Search for the cell housing the specified text and yield its (x, y) center coordinate. 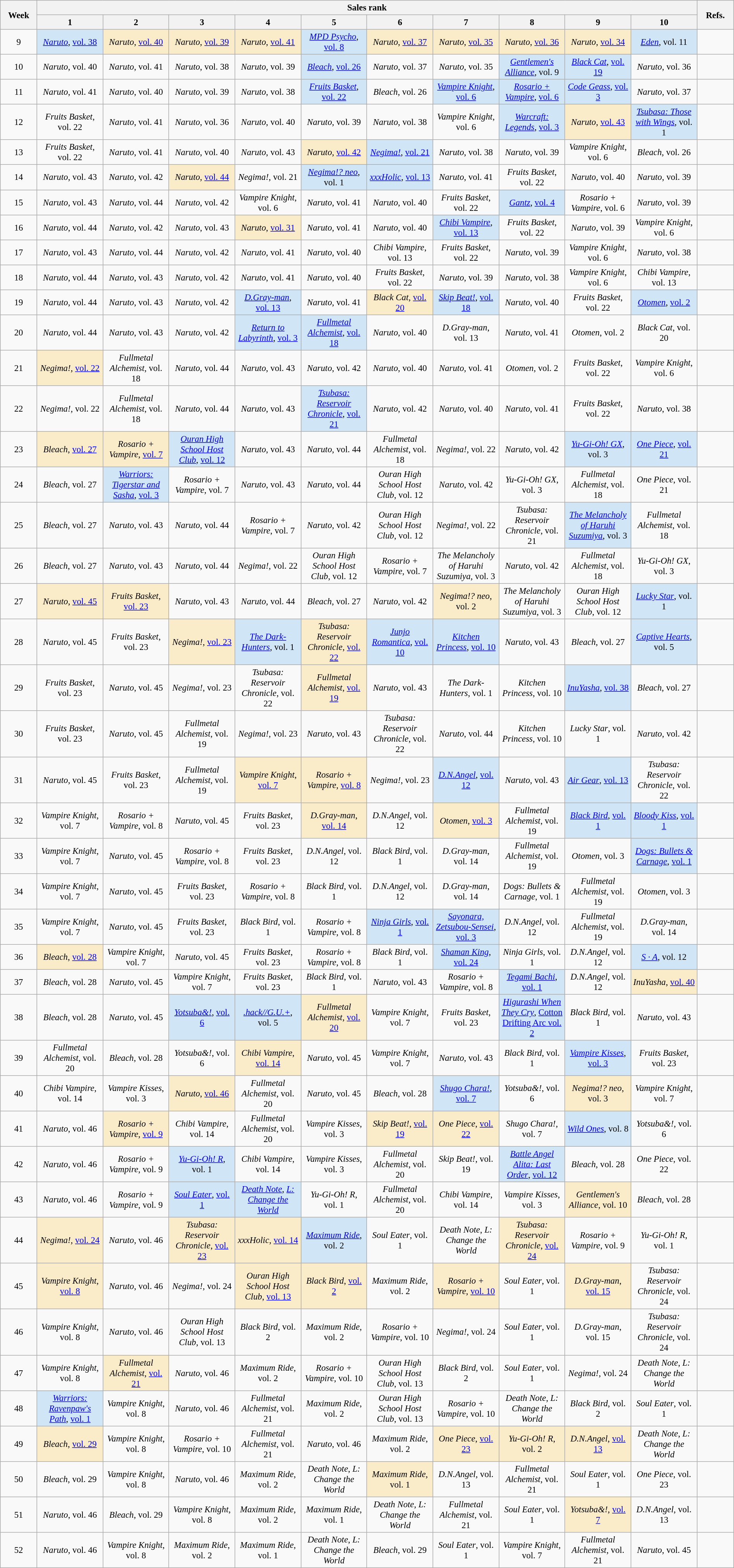
17 (19, 252)
Yotsuba&!, vol. 7 (598, 1515)
Wild Ones, vol. 8 (598, 1129)
35 (19, 927)
Tegami Bachi, vol. 1 (532, 982)
Code Geass, vol. 3 (598, 92)
50 (19, 1479)
15 (19, 203)
51 (19, 1515)
Yu-Gi-Oh! R, vol. 2 (532, 1444)
Naruto, vol. 34 (598, 42)
13 (19, 152)
25 (19, 525)
5 (334, 22)
Skip Beat!, vol. 18 (466, 303)
36 (19, 957)
8 (532, 22)
S · A, vol. 12 (664, 957)
Warcraft: Legends, vol. 3 (532, 122)
Air Gear, vol. 13 (598, 780)
52 (19, 1550)
xxxHolic, vol. 14 (268, 1240)
Sayonara, Zetsubou-Sensei, vol. 3 (466, 927)
24 (19, 485)
3 (202, 22)
Black Cat, vol. 19 (598, 67)
Battle Angel Alita: Last Order, vol. 12 (532, 1164)
33 (19, 856)
Sales rank (367, 8)
Tsubasa: Reservoir Chronicle, vol. 23 (202, 1240)
18 (19, 277)
16 (19, 227)
4 (268, 22)
44 (19, 1240)
Negima!? neo, vol. 2 (466, 602)
42 (19, 1164)
InuYasha, vol. 38 (598, 688)
12 (19, 122)
21 (19, 368)
MPD Psycho, vol. 8 (334, 42)
19 (19, 303)
29 (19, 688)
39 (19, 1058)
48 (19, 1408)
37 (19, 982)
40 (19, 1094)
Warriors: Ravenpaw's Path, vol. 1 (70, 1408)
6 (400, 22)
1 (70, 22)
Warriors: Tigerstar and Sasha, vol. 3 (136, 485)
Naruto, vol. 31 (268, 227)
11 (19, 92)
Negima!? neo, vol. 3 (598, 1094)
32 (19, 821)
InuYasha, vol. 40 (664, 982)
.hack//G.U.+, vol. 5 (268, 1017)
22 (19, 409)
Eden, vol. 11 (664, 42)
28 (19, 642)
41 (19, 1129)
46 (19, 1332)
Shaman King, vol. 24 (466, 957)
20 (19, 333)
Gentlemen's Alliance, vol. 10 (598, 1200)
Gentlemen's Alliance, vol. 9 (532, 67)
14 (19, 177)
Captive Hearts, vol. 5 (664, 642)
2 (136, 22)
43 (19, 1200)
Return to Labyrinth, vol. 3 (268, 333)
Tsubasa: Those with Wings, vol. 1 (664, 122)
38 (19, 1017)
7 (466, 22)
27 (19, 602)
Junjo Romantica, vol. 10 (400, 642)
30 (19, 734)
Week (19, 15)
34 (19, 891)
Higurashi When They Cry, Cotton Drifting Arc vol. 2 (532, 1017)
xxxHolic, vol. 13 (400, 177)
31 (19, 780)
Refs. (715, 15)
26 (19, 566)
45 (19, 1287)
23 (19, 449)
Negima!? neo, vol. 1 (334, 177)
49 (19, 1444)
Gantz, vol. 4 (532, 203)
Bloody Kiss, vol. 1 (664, 821)
47 (19, 1373)
